Provide the [x, y] coordinate of the cell's center where the given text is located.  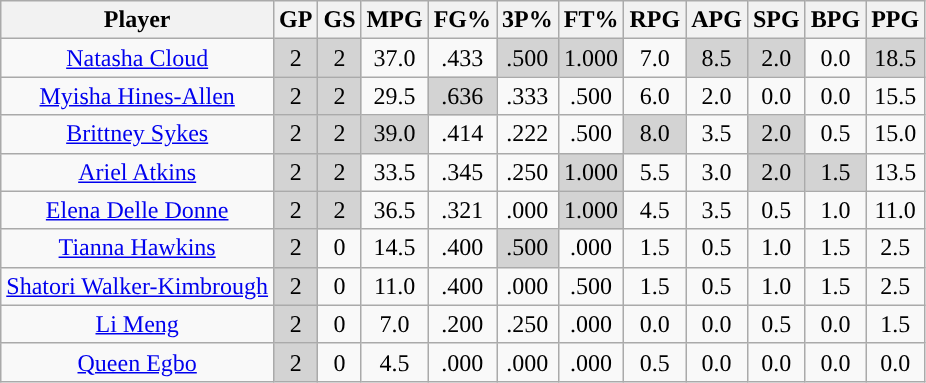
Li Meng [138, 324]
14.5 [394, 248]
6.0 [655, 96]
3P% [527, 20]
Ariel Atkins [138, 172]
8.0 [655, 134]
3.0 [717, 172]
18.5 [896, 58]
BPG [835, 20]
Player [138, 20]
APG [717, 20]
PPG [896, 20]
39.0 [394, 134]
5.5 [655, 172]
MPG [394, 20]
15.0 [896, 134]
Brittney Sykes [138, 134]
GP [296, 20]
Elena Delle Donne [138, 210]
.200 [462, 324]
29.5 [394, 96]
36.5 [394, 210]
.433 [462, 58]
37.0 [394, 58]
.321 [462, 210]
Natasha Cloud [138, 58]
Myisha Hines-Allen [138, 96]
GS [340, 20]
SPG [776, 20]
33.5 [394, 172]
.345 [462, 172]
Queen Egbo [138, 362]
Tianna Hawkins [138, 248]
FG% [462, 20]
.636 [462, 96]
.333 [527, 96]
RPG [655, 20]
13.5 [896, 172]
Shatori Walker-Kimbrough [138, 286]
.222 [527, 134]
FT% [591, 20]
15.5 [896, 96]
8.5 [717, 58]
.414 [462, 134]
